Provide the (X, Y) coordinate of the cell's center where the given text is located.  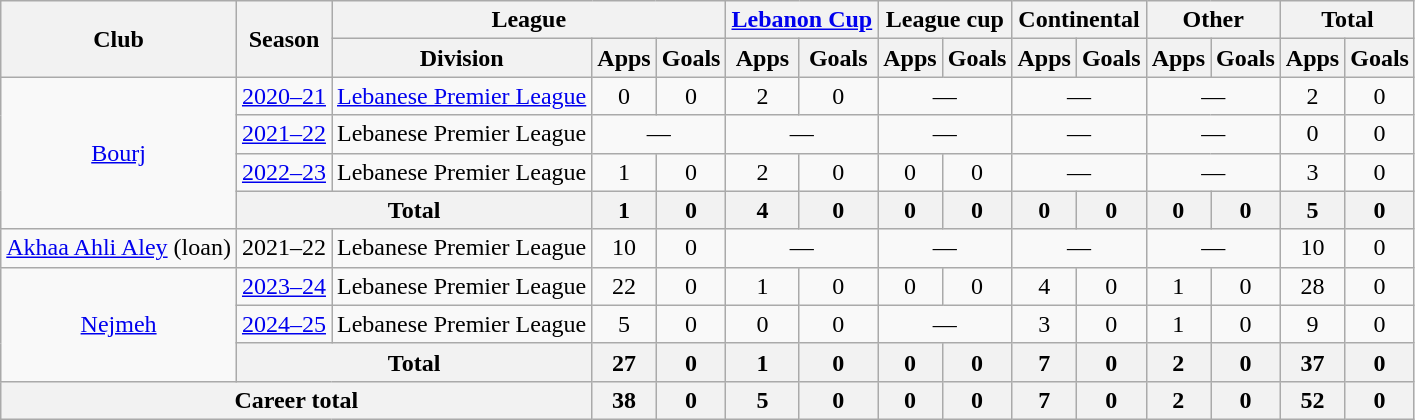
Continental (1079, 20)
Other (1213, 20)
Akhaa Ahli Aley (loan) (119, 248)
2023–24 (284, 286)
22 (624, 286)
Bourj (119, 153)
Career total (296, 400)
Division (462, 58)
9 (1312, 324)
2020–21 (284, 96)
37 (1312, 362)
Nejmeh (119, 324)
38 (624, 400)
28 (1312, 286)
2022–23 (284, 172)
Lebanon Cup (802, 20)
League cup (945, 20)
27 (624, 362)
League (529, 20)
2024–25 (284, 324)
Season (284, 39)
Club (119, 39)
52 (1312, 400)
